Detect which cell encompasses the target text, then output its [x, y] center coordinate. 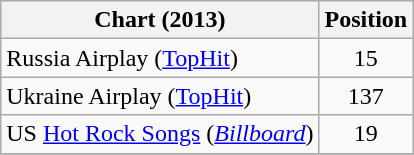
15 [366, 58]
Chart (2013) [160, 20]
US Hot Rock Songs (Billboard) [160, 134]
Ukraine Airplay (TopHit) [160, 96]
19 [366, 134]
137 [366, 96]
Position [366, 20]
Russia Airplay (TopHit) [160, 58]
